Return the (x, y) coordinate for the center point of the cell that contains the specified text.  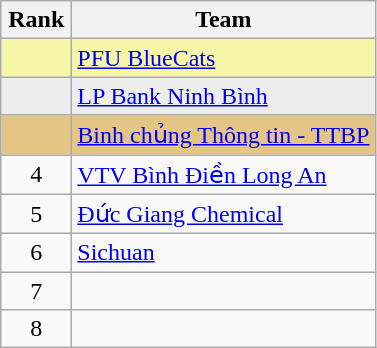
8 (36, 329)
6 (36, 253)
LP Bank Ninh Bình (224, 96)
Đức Giang Chemical (224, 214)
5 (36, 214)
Sichuan (224, 253)
Rank (36, 20)
Team (224, 20)
VTV Bình Điền Long An (224, 174)
7 (36, 291)
PFU BlueCats (224, 58)
4 (36, 174)
Binh chủng Thông tin - TTBP (224, 135)
